Pinpoint the cell where the given text exists, returning its (X, Y) midpoint coordinate. 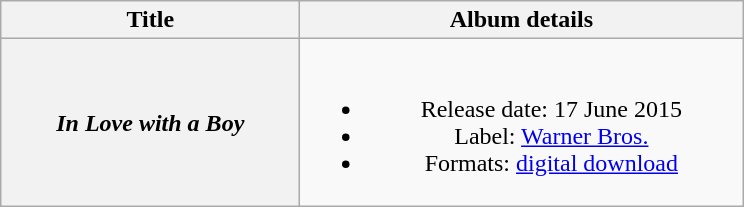
Album details (522, 20)
Release date: 17 June 2015Label: Warner Bros.Formats: digital download (522, 122)
In Love with a Boy (150, 122)
Title (150, 20)
